Extract the (X, Y) coordinate from the center of the cell holding the provided text.  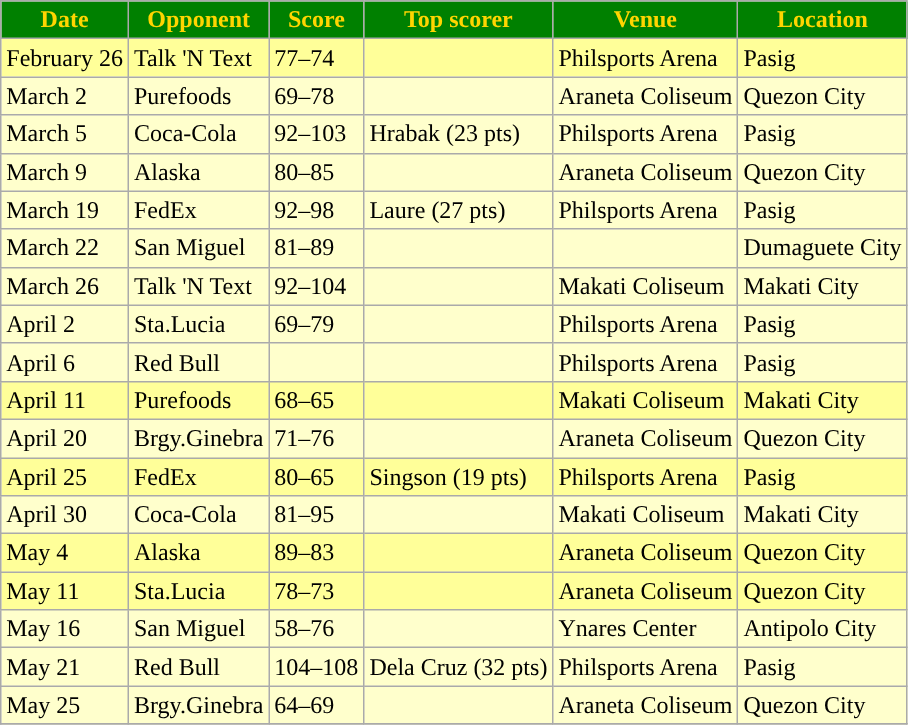
77–74 (316, 58)
March 9 (65, 172)
Venue (646, 20)
April 25 (65, 477)
March 5 (65, 134)
May 21 (65, 667)
104–108 (316, 667)
May 4 (65, 553)
64–69 (316, 705)
92–104 (316, 286)
71–76 (316, 438)
92–98 (316, 210)
69–78 (316, 96)
Top scorer (458, 20)
92–103 (316, 134)
April 6 (65, 362)
Singson (19 pts) (458, 477)
April 11 (65, 400)
May 25 (65, 705)
March 2 (65, 96)
Location (822, 20)
Antipolo City (822, 629)
Date (65, 20)
May 16 (65, 629)
April 20 (65, 438)
58–76 (316, 629)
Dumaguete City (822, 248)
April 2 (65, 324)
Laure (27 pts) (458, 210)
March 19 (65, 210)
Dela Cruz (32 pts) (458, 667)
Opponent (198, 20)
Hrabak (23 pts) (458, 134)
80–65 (316, 477)
78–73 (316, 591)
81–89 (316, 248)
Score (316, 20)
89–83 (316, 553)
May 11 (65, 591)
69–79 (316, 324)
Ynares Center (646, 629)
March 26 (65, 286)
March 22 (65, 248)
81–95 (316, 515)
April 30 (65, 515)
February 26 (65, 58)
68–65 (316, 400)
80–85 (316, 172)
